Return the [X, Y] coordinate for the center point of the cell that contains the specified text.  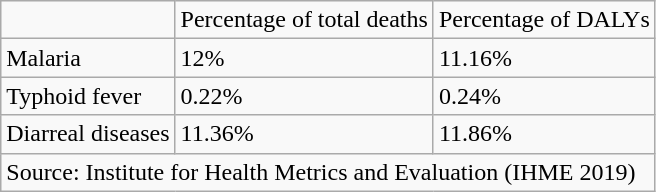
Malaria [88, 58]
Source: Institute for Health Metrics and Evaluation (IHME 2019) [328, 172]
0.22% [304, 96]
Typhoid fever [88, 96]
Percentage of total deaths [304, 20]
11.36% [304, 134]
11.86% [544, 134]
Percentage of DALYs [544, 20]
0.24% [544, 96]
Diarreal diseases [88, 134]
12% [304, 58]
11.16% [544, 58]
